Pinpoint the cell where the given text exists, returning its (X, Y) midpoint coordinate. 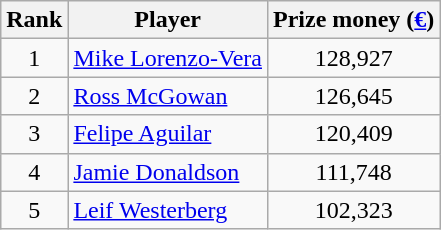
Mike Lorenzo-Vera (168, 58)
Rank (34, 20)
111,748 (353, 172)
126,645 (353, 96)
102,323 (353, 210)
5 (34, 210)
2 (34, 96)
Felipe Aguilar (168, 134)
Jamie Donaldson (168, 172)
Player (168, 20)
3 (34, 134)
128,927 (353, 58)
Prize money (€) (353, 20)
Ross McGowan (168, 96)
Leif Westerberg (168, 210)
1 (34, 58)
120,409 (353, 134)
4 (34, 172)
